Return [X, Y] of the center of cell containing provided text 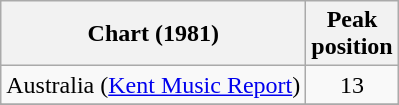
13 [352, 85]
Peakposition [352, 34]
Australia (Kent Music Report) [154, 85]
Chart (1981) [154, 34]
